Determine the [x, y] coordinate at the center of the cell enclosing the given text.  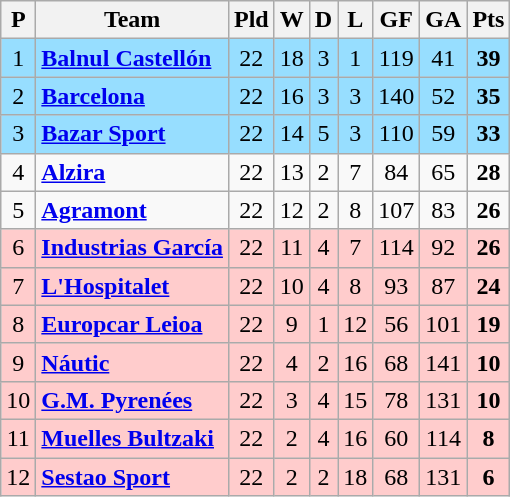
D [323, 20]
G.M. Pyrenées [132, 400]
19 [488, 324]
92 [444, 248]
141 [444, 362]
93 [396, 286]
15 [356, 400]
Europcar Leioa [132, 324]
13 [292, 172]
Muelles Bultzaki [132, 438]
107 [396, 210]
GF [396, 20]
83 [444, 210]
Agramont [132, 210]
78 [396, 400]
84 [396, 172]
Pld [251, 20]
39 [488, 58]
110 [396, 134]
Bazar Sport [132, 134]
41 [444, 58]
Team [132, 20]
87 [444, 286]
Pts [488, 20]
65 [444, 172]
14 [292, 134]
56 [396, 324]
Industrias García [132, 248]
28 [488, 172]
60 [396, 438]
119 [396, 58]
52 [444, 96]
24 [488, 286]
Alzira [132, 172]
Barcelona [132, 96]
W [292, 20]
P [18, 20]
33 [488, 134]
101 [444, 324]
Náutic [132, 362]
Balnul Castellón [132, 58]
59 [444, 134]
L'Hospitalet [132, 286]
140 [396, 96]
Sestao Sport [132, 477]
GA [444, 20]
35 [488, 96]
L [356, 20]
